Return the (x, y) coordinate for the center point of the cell that contains the specified text.  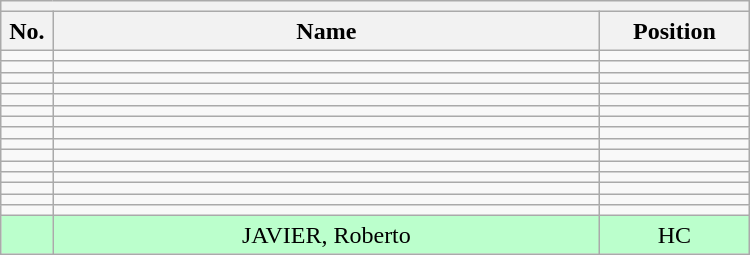
Position (675, 31)
HC (675, 235)
Name (326, 31)
JAVIER, Roberto (326, 235)
No. (27, 31)
